Pinpoint the cell where the given text exists, returning its (X, Y) midpoint coordinate. 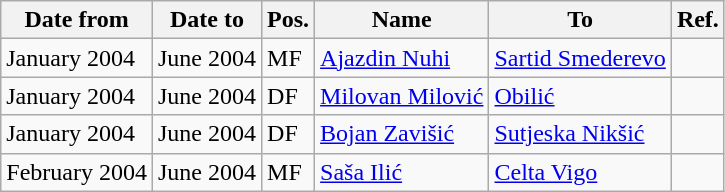
Saša Ilić (402, 172)
Sutjeska Nikšić (580, 134)
To (580, 20)
Bojan Zavišić (402, 134)
Date from (77, 20)
Date to (206, 20)
Milovan Milović (402, 96)
Ref. (698, 20)
Celta Vigo (580, 172)
Pos. (288, 20)
Obilić (580, 96)
Sartid Smederevo (580, 58)
February 2004 (77, 172)
Ajazdin Nuhi (402, 58)
Name (402, 20)
